Pinpoint the cell where the given text exists, returning its [x, y] midpoint coordinate. 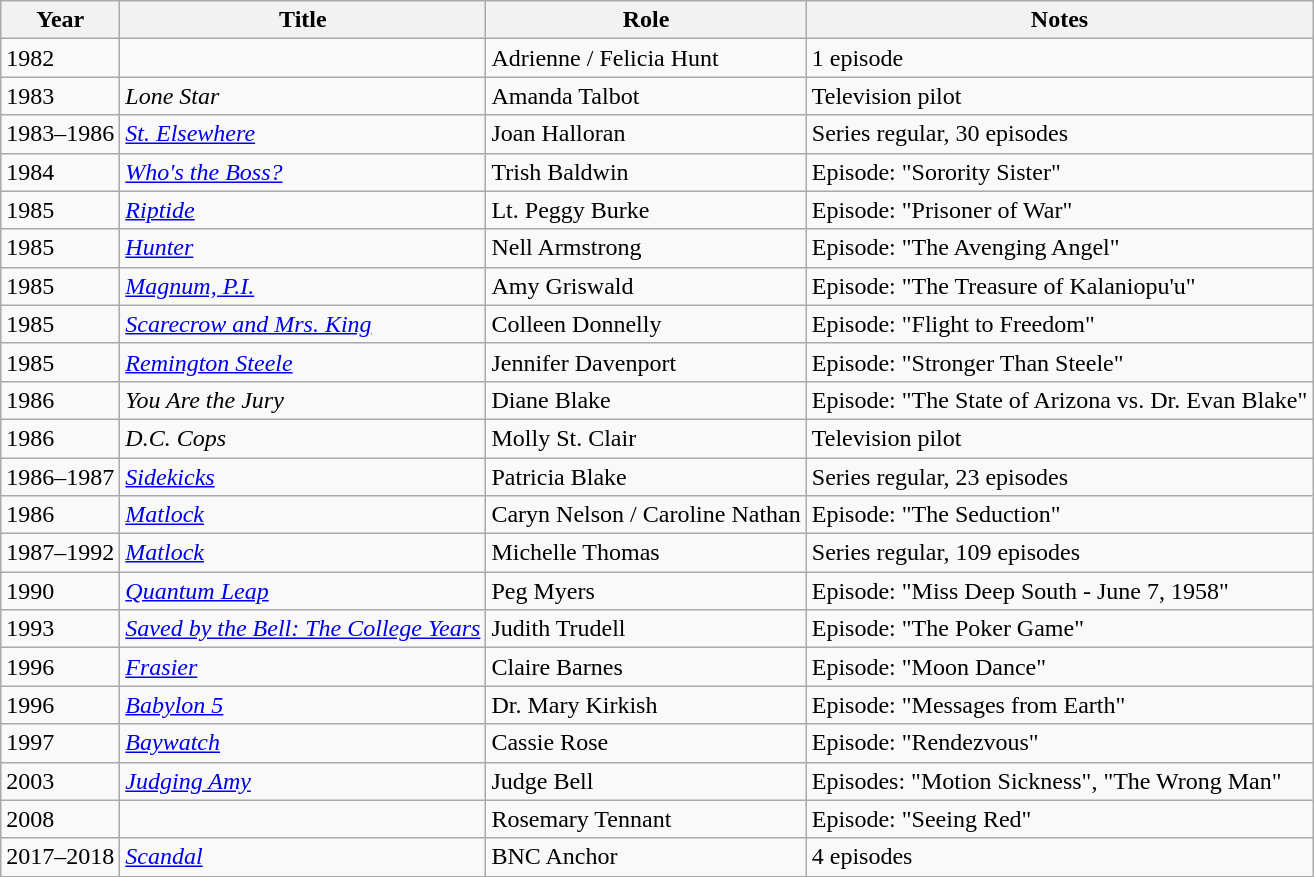
1997 [60, 743]
Cassie Rose [646, 743]
Role [646, 20]
You Are the Jury [303, 400]
1986–1987 [60, 477]
Dr. Mary Kirkish [646, 705]
1982 [60, 58]
4 episodes [1060, 857]
1984 [60, 172]
Episodes: "Motion Sickness", "The Wrong Man" [1060, 781]
Magnum, P.I. [303, 286]
Title [303, 20]
Colleen Donnelly [646, 324]
Episode: "The State of Arizona vs. Dr. Evan Blake" [1060, 400]
Diane Blake [646, 400]
Judging Amy [303, 781]
Amy Griswald [646, 286]
Trish Baldwin [646, 172]
Notes [1060, 20]
Remington Steele [303, 362]
Scarecrow and Mrs. King [303, 324]
Jennifer Davenport [646, 362]
Episode: "Seeing Red" [1060, 819]
Peg Myers [646, 591]
2017–2018 [60, 857]
Michelle Thomas [646, 553]
Babylon 5 [303, 705]
Claire Barnes [646, 667]
Rosemary Tennant [646, 819]
Quantum Leap [303, 591]
1983–1986 [60, 134]
Episode: "Moon Dance" [1060, 667]
Molly St. Clair [646, 438]
Baywatch [303, 743]
Patricia Blake [646, 477]
Episode: "The Seduction" [1060, 515]
Joan Halloran [646, 134]
St. Elsewhere [303, 134]
1987–1992 [60, 553]
Sidekicks [303, 477]
Year [60, 20]
Lone Star [303, 96]
Who's the Boss? [303, 172]
Series regular, 30 episodes [1060, 134]
1993 [60, 629]
Episode: "The Treasure of Kalaniopu'u" [1060, 286]
Scandal [303, 857]
Episode: "Sorority Sister" [1060, 172]
Episode: "Rendezvous" [1060, 743]
Judge Bell [646, 781]
Adrienne / Felicia Hunt [646, 58]
Caryn Nelson / Caroline Nathan [646, 515]
Judith Trudell [646, 629]
2008 [60, 819]
1983 [60, 96]
D.C. Cops [303, 438]
Frasier [303, 667]
Saved by the Bell: The College Years [303, 629]
Episode: "Flight to Freedom" [1060, 324]
Episode: "Stronger Than Steele" [1060, 362]
BNC Anchor [646, 857]
Episode: "Miss Deep South - June 7, 1958" [1060, 591]
Series regular, 23 episodes [1060, 477]
1 episode [1060, 58]
Episode: "Prisoner of War" [1060, 210]
Amanda Talbot [646, 96]
Riptide [303, 210]
2003 [60, 781]
Series regular, 109 episodes [1060, 553]
Hunter [303, 248]
Nell Armstrong [646, 248]
Episode: "The Avenging Angel" [1060, 248]
Lt. Peggy Burke [646, 210]
Episode: "The Poker Game" [1060, 629]
1990 [60, 591]
Episode: "Messages from Earth" [1060, 705]
